Return [X, Y] of the center of cell containing provided text 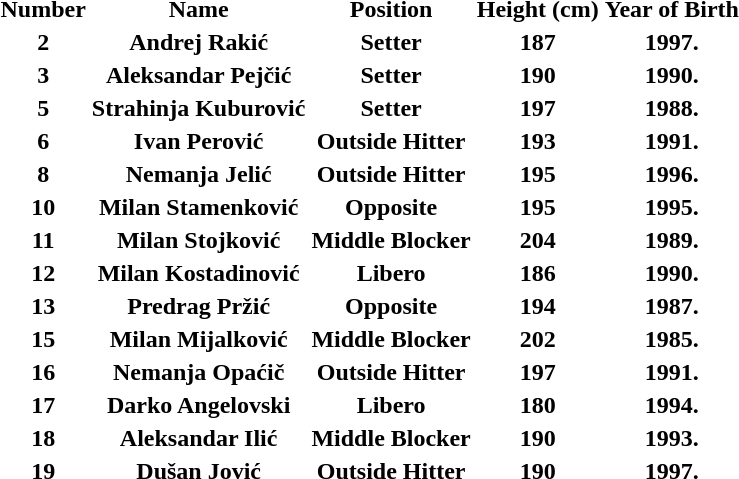
Strahinja Kuburović [198, 108]
202 [538, 339]
Milan Mijalković [198, 339]
Milan Stojković [198, 240]
Milan Kostadinović [198, 273]
Andrej Rakić [198, 42]
Aleksandar Pejčić [198, 75]
Nemanja Opaćič [198, 372]
187 [538, 42]
Predrag Pržić [198, 306]
194 [538, 306]
204 [538, 240]
Aleksandar Ilić [198, 438]
Milan Stamenković [198, 207]
Nemanja Jelić [198, 174]
186 [538, 273]
Ivan Perović [198, 141]
193 [538, 141]
180 [538, 405]
Darko Angelovski [198, 405]
